Provide the [X, Y] coordinate of the cell's center where the given text is located.  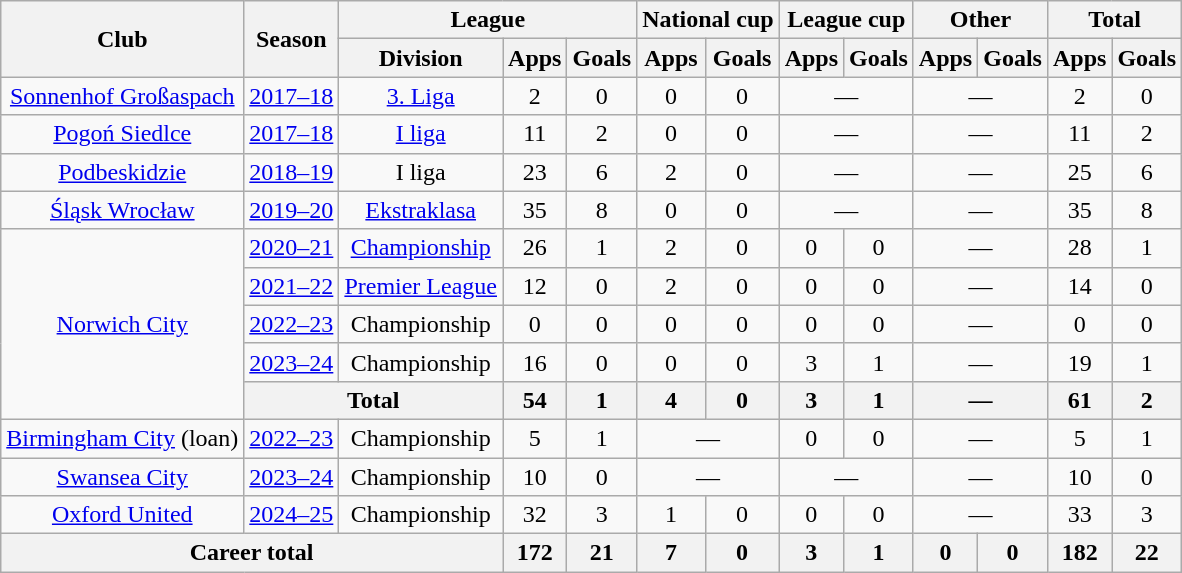
21 [602, 553]
12 [535, 286]
Oxford United [122, 515]
Club [122, 39]
3. Liga [421, 96]
33 [1079, 515]
22 [1147, 553]
16 [535, 362]
2020–21 [292, 248]
League cup [846, 20]
Pogoń Siedlce [122, 134]
7 [671, 553]
Sonnenhof Großaspach [122, 96]
Śląsk Wrocław [122, 210]
14 [1079, 286]
Other [980, 20]
4 [671, 400]
League [488, 20]
182 [1079, 553]
Ekstraklasa [421, 210]
172 [535, 553]
Birmingham City (loan) [122, 438]
2018–19 [292, 172]
19 [1079, 362]
61 [1079, 400]
2019–20 [292, 210]
National cup [708, 20]
2021–22 [292, 286]
28 [1079, 248]
Swansea City [122, 477]
Career total [252, 553]
32 [535, 515]
Season [292, 39]
Norwich City [122, 324]
25 [1079, 172]
54 [535, 400]
2024–25 [292, 515]
Podbeskidzie [122, 172]
23 [535, 172]
Premier League [421, 286]
26 [535, 248]
Division [421, 58]
